Determine the [X, Y] coordinate at the center of the cell enclosing the given text.  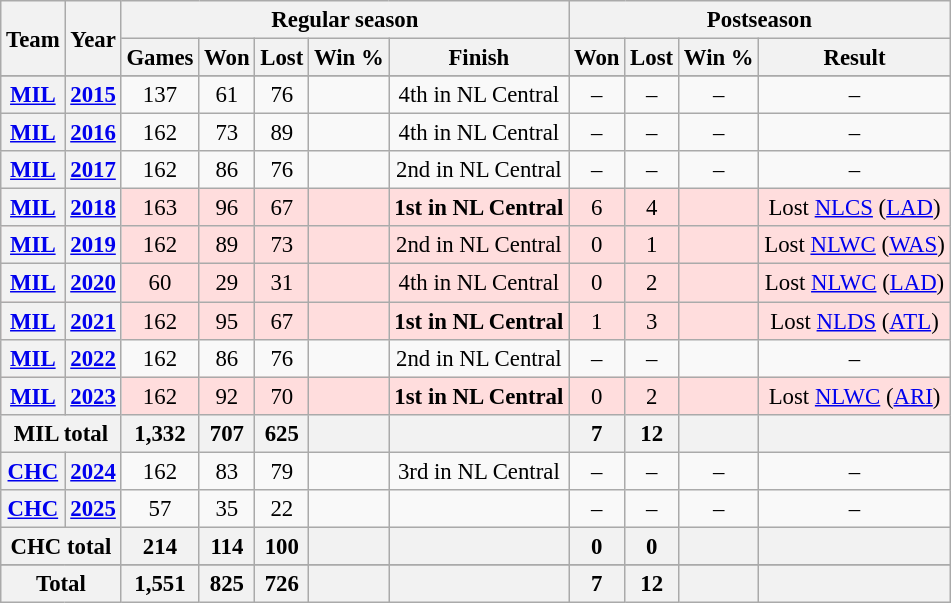
1,332 [160, 433]
3rd in NL Central [479, 471]
2023 [93, 396]
Lost NLCS (LAD) [854, 208]
Lost NLDS (ATL) [854, 321]
137 [160, 95]
2019 [93, 245]
57 [160, 509]
2025 [93, 509]
Year [93, 38]
2021 [93, 321]
2020 [93, 283]
Total [61, 584]
CHC total [61, 546]
100 [282, 546]
114 [227, 546]
625 [282, 433]
Postseason [760, 20]
Lost NLWC (LAD) [854, 283]
83 [227, 471]
Lost NLWC (ARI) [854, 396]
MIL total [61, 433]
2018 [93, 208]
Finish [479, 58]
60 [160, 283]
Result [854, 58]
Lost NLWC (WAS) [854, 245]
95 [227, 321]
214 [160, 546]
70 [282, 396]
2017 [93, 170]
35 [227, 509]
3 [652, 321]
22 [282, 509]
4 [652, 208]
Team [33, 38]
726 [282, 584]
61 [227, 95]
Regular season [345, 20]
2022 [93, 358]
2015 [93, 95]
1,551 [160, 584]
Games [160, 58]
163 [160, 208]
707 [227, 433]
96 [227, 208]
2024 [93, 471]
92 [227, 396]
29 [227, 283]
79 [282, 471]
31 [282, 283]
6 [597, 208]
2016 [93, 133]
825 [227, 584]
